From the cell containing the given text, extract its center point as [X, Y] coordinate. 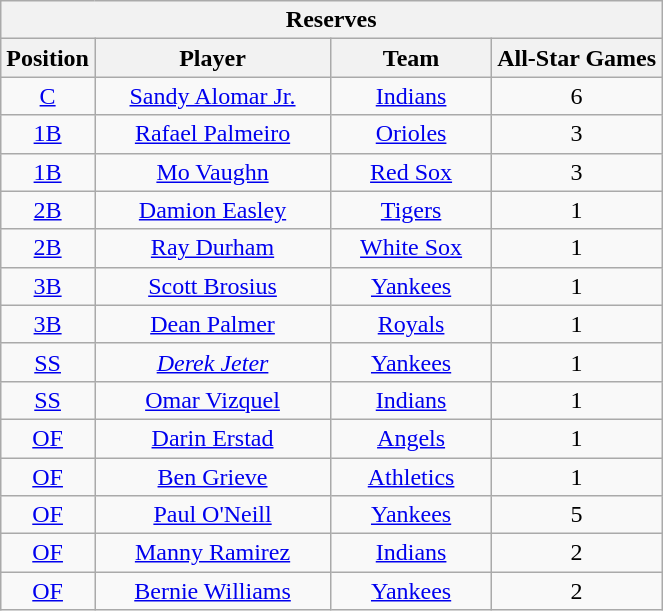
Orioles [412, 134]
Ray Durham [212, 248]
White Sox [412, 248]
Red Sox [412, 172]
Team [412, 58]
Player [212, 58]
Ben Grieve [212, 477]
Athletics [412, 477]
Scott Brosius [212, 286]
Sandy Alomar Jr. [212, 96]
Tigers [412, 210]
Darin Erstad [212, 438]
Omar Vizquel [212, 400]
Position [48, 58]
6 [577, 96]
Rafael Palmeiro [212, 134]
Dean Palmer [212, 324]
Derek Jeter [212, 362]
Angels [412, 438]
Reserves [332, 20]
C [48, 96]
Paul O'Neill [212, 515]
Damion Easley [212, 210]
5 [577, 515]
All-Star Games [577, 58]
Bernie Williams [212, 591]
Mo Vaughn [212, 172]
Royals [412, 324]
Manny Ramirez [212, 553]
